Extract the (x, y) coordinate from the center of the cell holding the provided text.  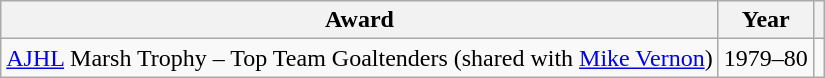
Year (766, 20)
AJHL Marsh Trophy – Top Team Goaltenders (shared with Mike Vernon) (360, 58)
1979–80 (766, 58)
Award (360, 20)
